Output the [x, y] coordinate of the center of the cell containing the given text.  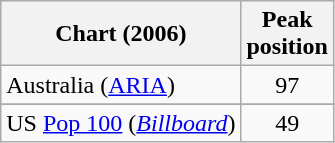
97 [287, 85]
49 [287, 123]
Chart (2006) [121, 34]
Peakposition [287, 34]
US Pop 100 (Billboard) [121, 123]
Australia (ARIA) [121, 85]
